Extract the (x, y) coordinate from the center of the cell holding the provided text.  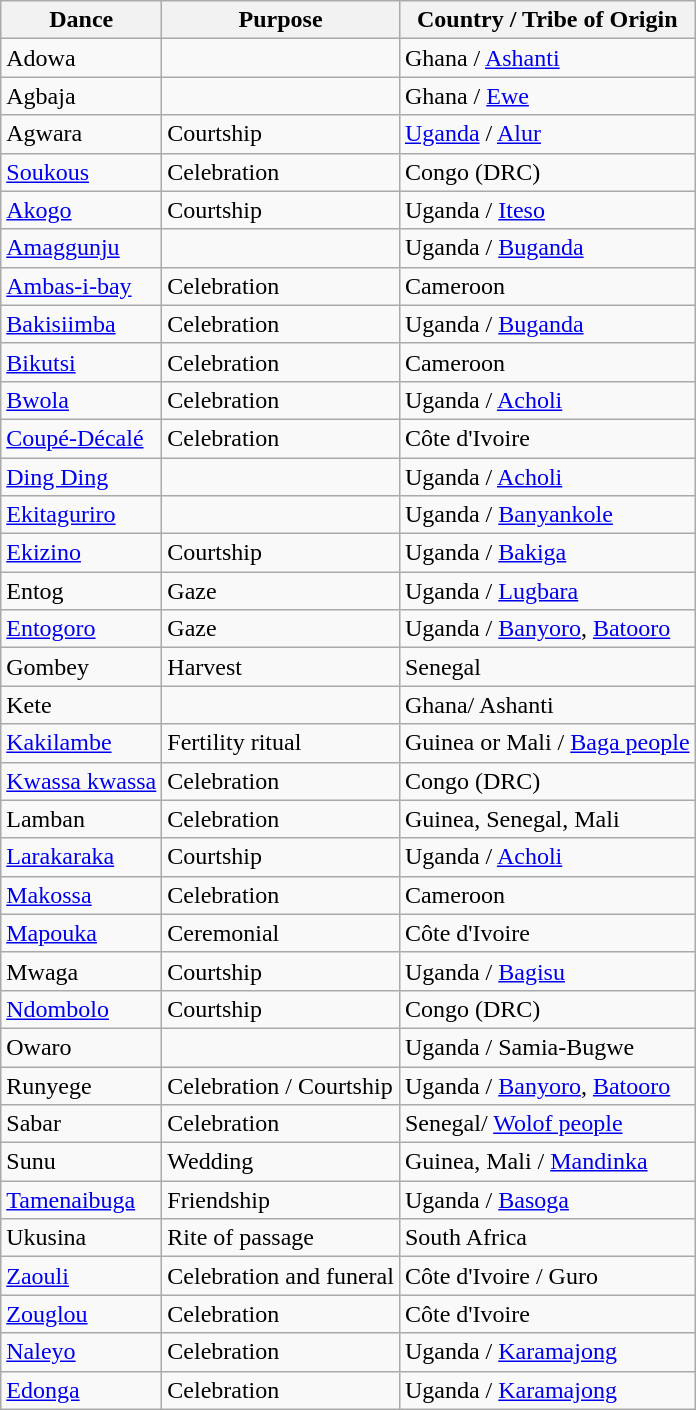
Uganda / Bagisu (547, 971)
Harvest (281, 667)
Senegal/ Wolof people (547, 1124)
Runyege (82, 1085)
Kwassa kwassa (82, 781)
Wedding (281, 1162)
Rite of passage (281, 1238)
Adowa (82, 58)
Côte d'Ivoire / Guro (547, 1276)
Guinea or Mali / Baga people (547, 743)
Senegal (547, 667)
Guinea, Senegal, Mali (547, 819)
Uganda / Alur (547, 134)
Uganda / Bakiga (547, 553)
Ekitaguriro (82, 515)
Zouglou (82, 1314)
Makossa (82, 895)
Celebration / Courtship (281, 1085)
Entog (82, 591)
Ekizino (82, 553)
Uganda / Basoga (547, 1200)
Celebration and funeral (281, 1276)
Amaggunju (82, 248)
Owaro (82, 1047)
Kete (82, 705)
Ghana / Ewe (547, 96)
Gombey (82, 667)
Soukous (82, 172)
Fertility ritual (281, 743)
Entogoro (82, 629)
Guinea, Mali / Mandinka (547, 1162)
Dance (82, 20)
Ndombolo (82, 1009)
Kakilambe (82, 743)
Larakaraka (82, 857)
Uganda / Iteso (547, 210)
Bwola (82, 400)
Sabar (82, 1124)
Ghana/ Ashanti (547, 705)
Mapouka (82, 933)
Agbaja (82, 96)
Sunu (82, 1162)
Uganda / Lugbara (547, 591)
Tamenaibuga (82, 1200)
Agwara (82, 134)
Uganda / Banyankole (547, 515)
Ambas-i-bay (82, 286)
Ceremonial (281, 933)
Naleyo (82, 1352)
Bakisiimba (82, 324)
Friendship (281, 1200)
South Africa (547, 1238)
Lamban (82, 819)
Bikutsi (82, 362)
Country / Tribe of Origin (547, 20)
Edonga (82, 1390)
Ukusina (82, 1238)
Ding Ding (82, 477)
Mwaga (82, 971)
Purpose (281, 20)
Coupé-Décalé (82, 438)
Akogo (82, 210)
Ghana / Ashanti (547, 58)
Uganda / Samia-Bugwe (547, 1047)
Zaouli (82, 1276)
